From the cell containing the given text, extract its center point as (x, y) coordinate. 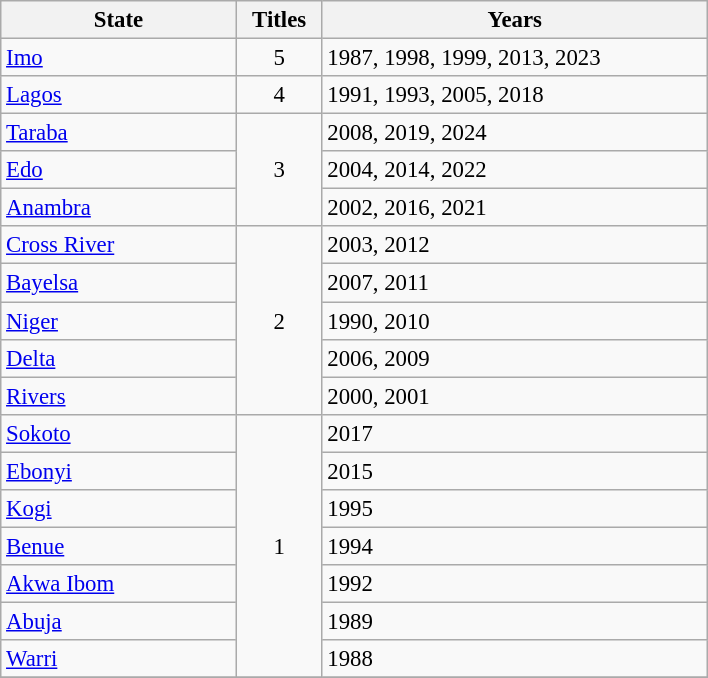
2000, 2001 (515, 396)
Warri (119, 659)
Cross River (119, 245)
Benue (119, 546)
Sokoto (119, 433)
Rivers (119, 396)
2007, 2011 (515, 283)
2015 (515, 471)
1992 (515, 584)
1995 (515, 509)
1989 (515, 621)
Delta (119, 358)
Titles (279, 20)
2017 (515, 433)
Lagos (119, 95)
2002, 2016, 2021 (515, 208)
4 (279, 95)
1991, 1993, 2005, 2018 (515, 95)
Abuja (119, 621)
Anambra (119, 208)
2004, 2014, 2022 (515, 170)
Edo (119, 170)
5 (279, 58)
1988 (515, 659)
Ebonyi (119, 471)
Years (515, 20)
2006, 2009 (515, 358)
2003, 2012 (515, 245)
Kogi (119, 509)
2 (279, 320)
State (119, 20)
1990, 2010 (515, 321)
Akwa Ibom (119, 584)
1994 (515, 546)
1987, 1998, 1999, 2013, 2023 (515, 58)
Niger (119, 321)
3 (279, 170)
Bayelsa (119, 283)
Taraba (119, 133)
1 (279, 546)
2008, 2019, 2024 (515, 133)
Imo (119, 58)
